Extract the (X, Y) coordinate from the center of the cell holding the provided text.  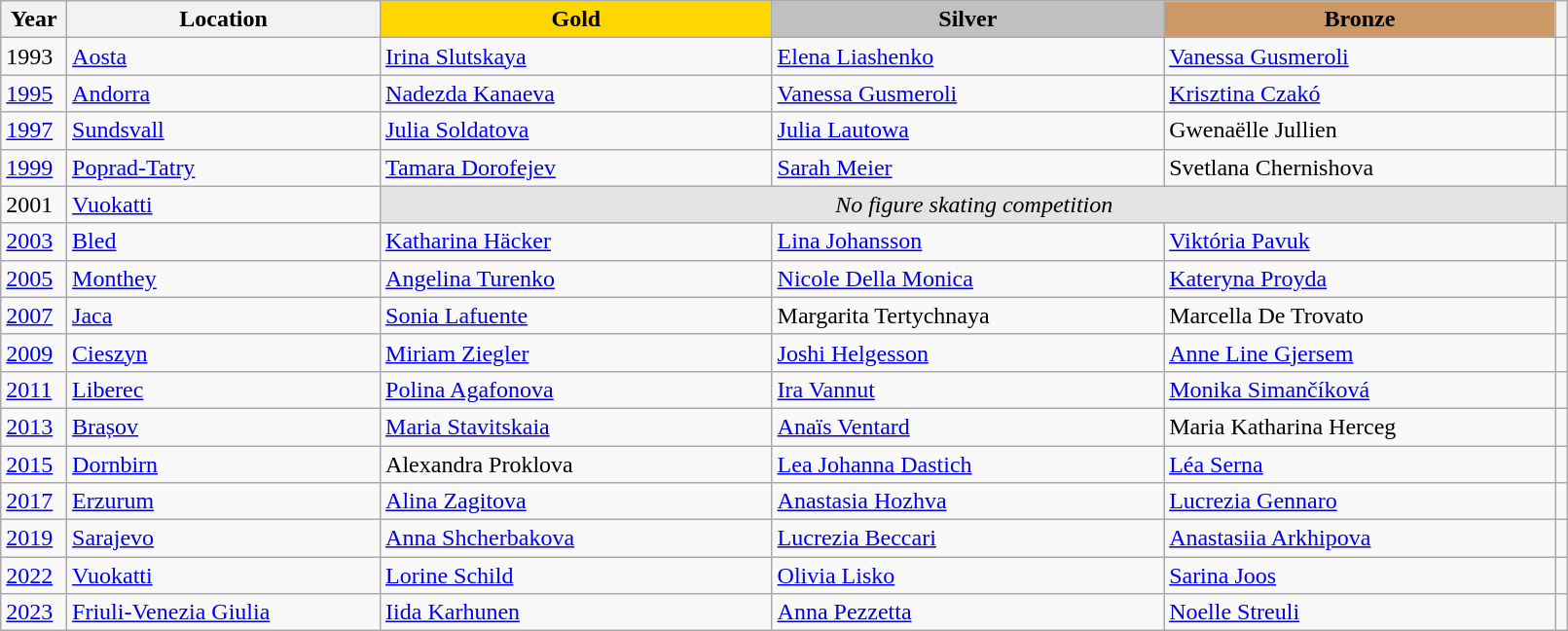
Nadezda Kanaeva (576, 93)
Iida Karhunen (576, 612)
2015 (34, 464)
Silver (967, 19)
Alina Zagitova (576, 501)
Anastasia Hozhva (967, 501)
Olivia Lisko (967, 575)
Lina Johansson (967, 241)
Polina Agafonova (576, 390)
Alexandra Proklova (576, 464)
Sarina Joos (1361, 575)
No figure skating competition (974, 204)
Tamara Dorofejev (576, 167)
Noelle Streuli (1361, 612)
2019 (34, 538)
2023 (34, 612)
Sonia Lafuente (576, 315)
Friuli-Venezia Giulia (224, 612)
2005 (34, 278)
Poprad-Tatry (224, 167)
Svetlana Chernishova (1361, 167)
Andorra (224, 93)
1995 (34, 93)
Bled (224, 241)
Aosta (224, 56)
Gold (576, 19)
Irina Slutskaya (576, 56)
Sarah Meier (967, 167)
Liberec (224, 390)
2022 (34, 575)
2017 (34, 501)
Maria Stavitskaia (576, 427)
Monthey (224, 278)
Anaïs Ventard (967, 427)
Jaca (224, 315)
Sundsvall (224, 130)
Elena Liashenko (967, 56)
Angelina Turenko (576, 278)
Krisztina Czakó (1361, 93)
Sarajevo (224, 538)
Lorine Schild (576, 575)
Katharina Häcker (576, 241)
Anna Shcherbakova (576, 538)
Julia Lautowa (967, 130)
Miriam Ziegler (576, 353)
Lea Johanna Dastich (967, 464)
Anna Pezzetta (967, 612)
2013 (34, 427)
Lucrezia Beccari (967, 538)
2007 (34, 315)
Lucrezia Gennaro (1361, 501)
1997 (34, 130)
Nicole Della Monica (967, 278)
Julia Soldatova (576, 130)
Bronze (1361, 19)
Gwenaëlle Jullien (1361, 130)
Monika Simančíková (1361, 390)
1999 (34, 167)
Cieszyn (224, 353)
Dornbirn (224, 464)
2003 (34, 241)
Erzurum (224, 501)
Maria Katharina Herceg (1361, 427)
Margarita Tertychnaya (967, 315)
1993 (34, 56)
Ira Vannut (967, 390)
Joshi Helgesson (967, 353)
Year (34, 19)
Location (224, 19)
Viktória Pavuk (1361, 241)
Léa Serna (1361, 464)
Brașov (224, 427)
Marcella De Trovato (1361, 315)
2001 (34, 204)
Anne Line Gjersem (1361, 353)
2009 (34, 353)
2011 (34, 390)
Kateryna Proyda (1361, 278)
Anastasiia Arkhipova (1361, 538)
